Provide the [x, y] coordinate of the cell's center where the given text is located.  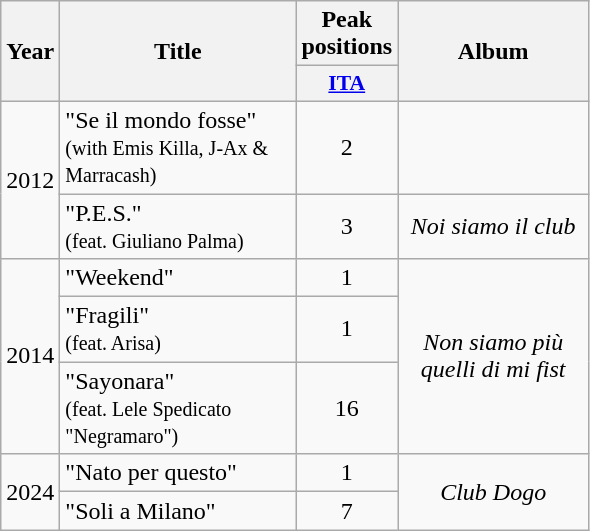
Noi siamo il club [494, 226]
Peak positions [347, 34]
2012 [30, 180]
"Nato per questo" [178, 473]
"Fragili"(feat. Arisa) [178, 330]
Non siamo più quelli di mi fist [494, 356]
3 [347, 226]
2014 [30, 356]
Year [30, 52]
2 [347, 147]
"Sayonara"(feat. Lele Spedicato "Negramaro") [178, 408]
Club Dogo [494, 492]
7 [347, 511]
"Se il mondo fosse"(with Emis Killa, J-Ax & Marracash) [178, 147]
ITA [347, 84]
16 [347, 408]
"Soli a Milano" [178, 511]
2024 [30, 492]
Album [494, 52]
"P.E.S."(feat. Giuliano Palma) [178, 226]
"Weekend" [178, 278]
Title [178, 52]
